Search for the cell housing the specified text and yield its (X, Y) center coordinate. 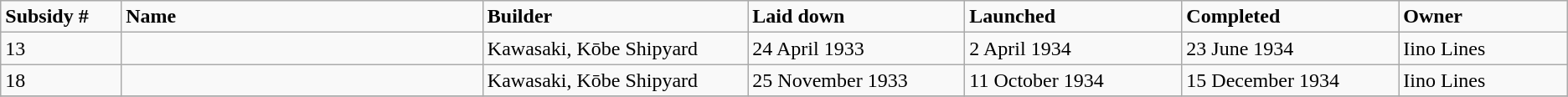
18 (61, 80)
Subsidy # (61, 17)
Owner (1483, 17)
13 (61, 48)
25 November 1933 (856, 80)
Builder (615, 17)
2 April 1934 (1074, 48)
Completed (1290, 17)
23 June 1934 (1290, 48)
Name (302, 17)
15 December 1934 (1290, 80)
11 October 1934 (1074, 80)
24 April 1933 (856, 48)
Laid down (856, 17)
Launched (1074, 17)
